Detect which cell encompasses the target text, then output its [X, Y] center coordinate. 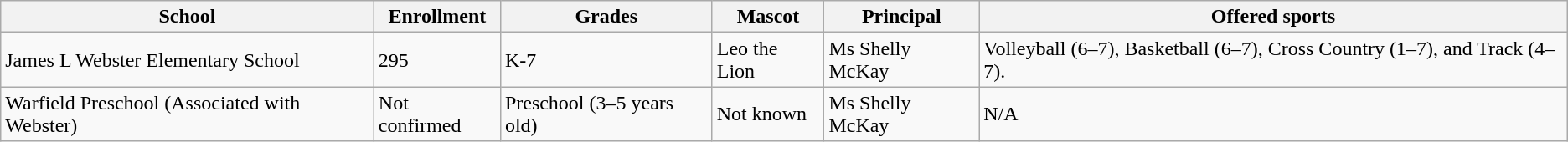
K-7 [606, 60]
Not confirmed [437, 114]
Leo the Lion [768, 60]
Preschool (3–5 years old) [606, 114]
Not known [768, 114]
N/A [1273, 114]
James L Webster Elementary School [188, 60]
Mascot [768, 17]
295 [437, 60]
Offered sports [1273, 17]
School [188, 17]
Warfield Preschool (Associated with Webster) [188, 114]
Principal [901, 17]
Enrollment [437, 17]
Volleyball (6–7), Basketball (6–7), Cross Country (1–7), and Track (4–7). [1273, 60]
Grades [606, 17]
